Capture the cell that displays the provided text and extract its (x, y) central coordinate. 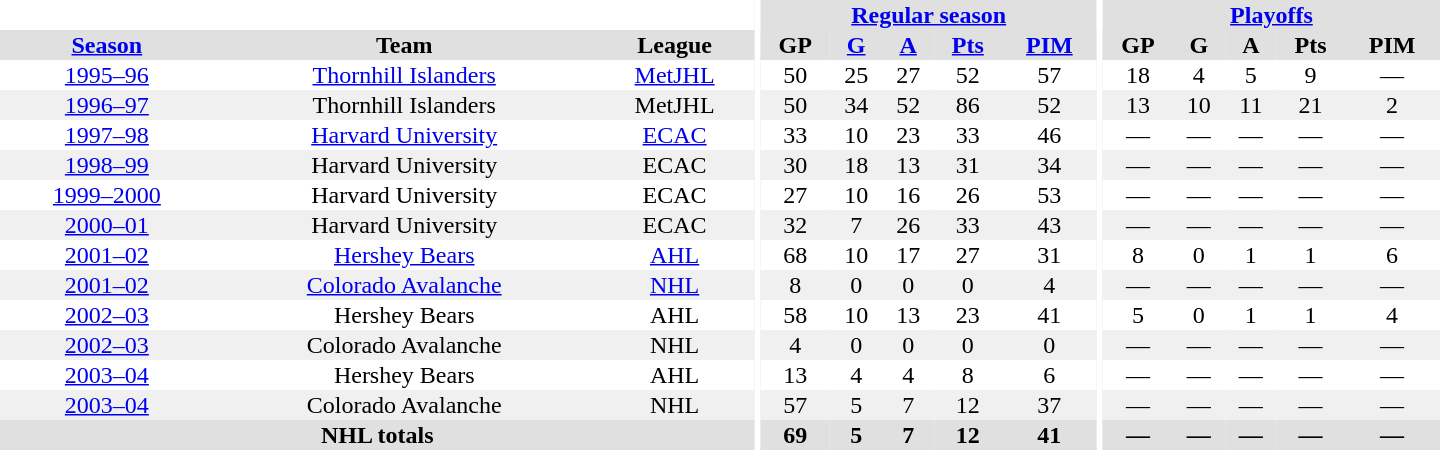
Playoffs (1272, 15)
9 (1310, 75)
11 (1251, 105)
16 (908, 195)
17 (908, 255)
2000–01 (107, 225)
43 (1050, 225)
21 (1310, 105)
League (675, 45)
1999–2000 (107, 195)
Regular season (928, 15)
46 (1050, 135)
32 (795, 225)
25 (856, 75)
Season (107, 45)
1998–99 (107, 165)
1996–97 (107, 105)
68 (795, 255)
1997–98 (107, 135)
53 (1050, 195)
69 (795, 435)
86 (968, 105)
58 (795, 315)
Team (404, 45)
30 (795, 165)
NHL totals (377, 435)
1995–96 (107, 75)
2 (1392, 105)
37 (1050, 405)
